Identify which cell holds the provided text, then report its [x, y] central coordinate. 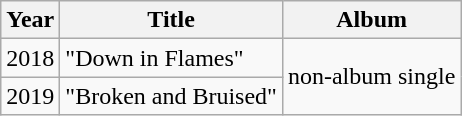
2019 [30, 96]
Title [172, 20]
2018 [30, 58]
"Broken and Bruised" [172, 96]
Album [371, 20]
non-album single [371, 77]
Year [30, 20]
"Down in Flames" [172, 58]
